Identify which cell holds the provided text, then report its [x, y] central coordinate. 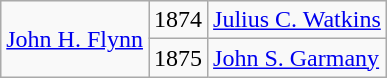
Julius C. Watkins [298, 20]
John H. Flynn [75, 39]
John S. Garmany [298, 58]
1874 [178, 20]
1875 [178, 58]
